Search for the cell housing the specified text and yield its [X, Y] center coordinate. 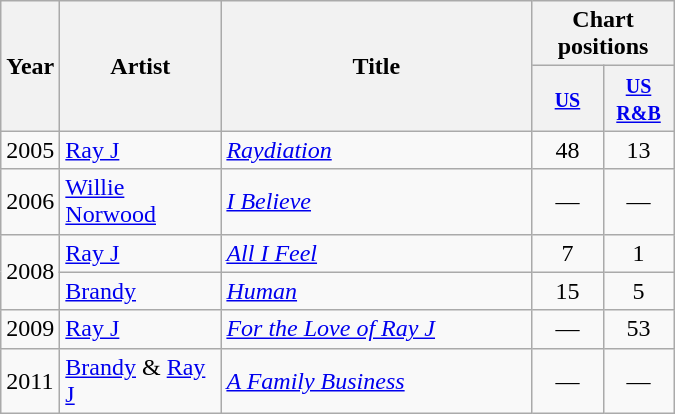
US R&B [638, 98]
5 [638, 291]
48 [568, 150]
Human [376, 291]
13 [638, 150]
2005 [30, 150]
Year [30, 66]
2008 [30, 272]
Chart positions [603, 34]
Artist [140, 66]
All I Feel [376, 253]
2009 [30, 329]
1 [638, 253]
Raydiation [376, 150]
15 [568, 291]
For the Love of Ray J [376, 329]
Willie Norwood [140, 202]
2011 [30, 380]
2006 [30, 202]
Brandy [140, 291]
Title [376, 66]
Brandy & Ray J [140, 380]
US [568, 98]
I Believe [376, 202]
7 [568, 253]
A Family Business [376, 380]
53 [638, 329]
